Scan for the cell matching the given text and deliver its [x, y] coordinate at center. 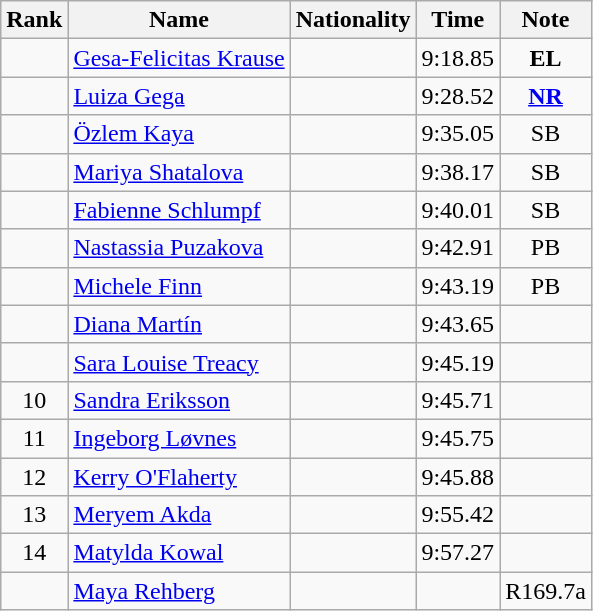
9:45.88 [458, 477]
9:35.05 [458, 134]
Mariya Shatalova [179, 172]
9:42.91 [458, 248]
NR [546, 96]
9:45.75 [458, 438]
9:28.52 [458, 96]
Sara Louise Treacy [179, 362]
Kerry O'Flaherty [179, 477]
Ingeborg Løvnes [179, 438]
Fabienne Schlumpf [179, 210]
Özlem Kaya [179, 134]
Sandra Eriksson [179, 400]
9:43.65 [458, 324]
10 [34, 400]
Maya Rehberg [179, 591]
9:45.19 [458, 362]
Diana Martín [179, 324]
Time [458, 20]
Nationality [353, 20]
9:45.71 [458, 400]
9:55.42 [458, 515]
Name [179, 20]
Nastassia Puzakova [179, 248]
R169.7a [546, 591]
Luiza Gega [179, 96]
Matylda Kowal [179, 553]
Note [546, 20]
9:57.27 [458, 553]
Michele Finn [179, 286]
EL [546, 58]
13 [34, 515]
9:18.85 [458, 58]
9:40.01 [458, 210]
11 [34, 438]
9:38.17 [458, 172]
Rank [34, 20]
9:43.19 [458, 286]
Gesa-Felicitas Krause [179, 58]
Meryem Akda [179, 515]
14 [34, 553]
12 [34, 477]
